Locate the cell with the specified text and output its (x, y) center coordinate. 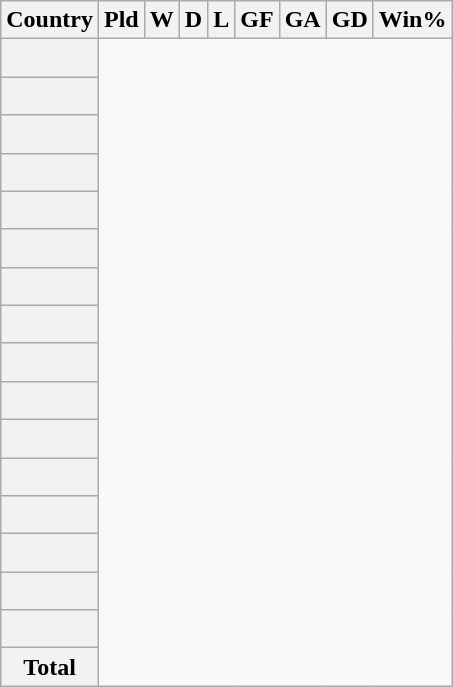
W (162, 20)
GA (302, 20)
GF (257, 20)
GD (350, 20)
Country (50, 20)
Pld (121, 20)
Total (50, 667)
L (222, 20)
D (193, 20)
Win% (412, 20)
